Locate the cell with the specified text and output its [x, y] center coordinate. 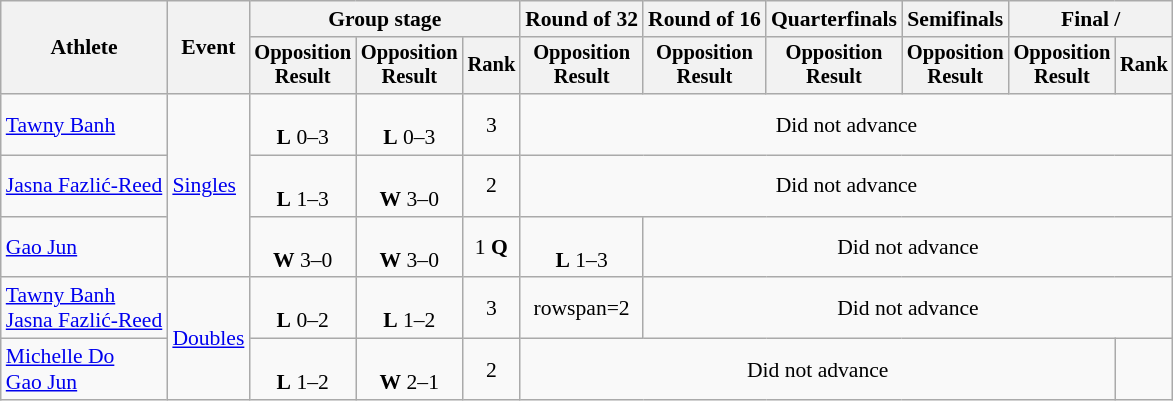
1 Q [492, 248]
Event [208, 48]
Singles [208, 186]
rowspan=2 [582, 308]
Doubles [208, 339]
W 2–1 [410, 370]
L 0–2 [302, 308]
Gao Jun [84, 248]
Tawny BanhJasna Fazlić-Reed [84, 308]
Athlete [84, 48]
Semifinals [956, 19]
Tawny Banh [84, 124]
Group stage [384, 19]
Jasna Fazlić-Reed [84, 186]
Round of 32 [582, 19]
Final / [1091, 19]
Round of 16 [704, 19]
Quarterfinals [834, 19]
Michelle DoGao Jun [84, 370]
